Locate the cell with the specified text and output its (x, y) center coordinate. 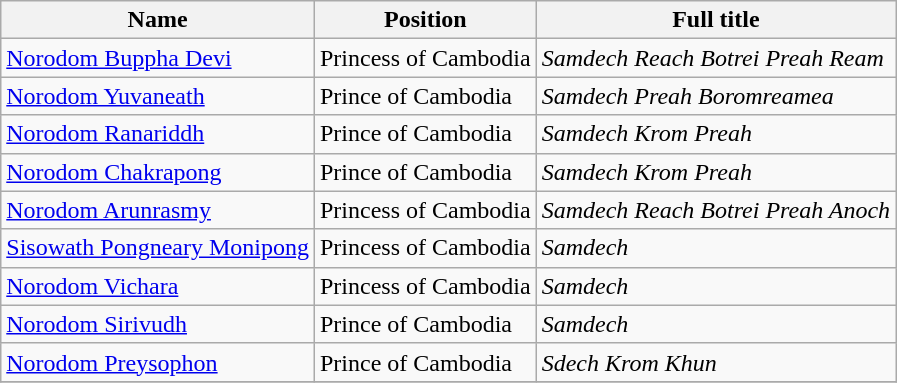
Sdech Krom Khun (716, 362)
Sisowath Pongneary Monipong (158, 248)
Norodom Chakrapong (158, 172)
Norodom Arunrasmy (158, 210)
Samdech Reach Botrei Preah Anoch (716, 210)
Norodom Buppha Devi (158, 58)
Name (158, 20)
Norodom Ranariddh (158, 134)
Full title (716, 20)
Position (425, 20)
Norodom Yuvaneath (158, 96)
Norodom Vichara (158, 286)
Samdech Preah Boromreamea (716, 96)
Samdech Reach Botrei Preah Ream (716, 58)
Norodom Preysophon (158, 362)
Norodom Sirivudh (158, 324)
